Detect which cell encompasses the target text, then output its [x, y] center coordinate. 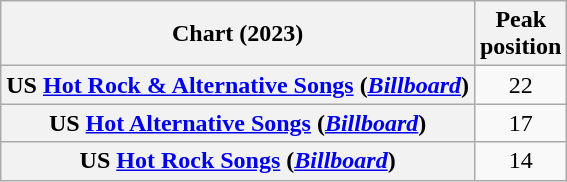
17 [520, 123]
22 [520, 85]
Chart (2023) [238, 34]
US Hot Rock Songs (Billboard) [238, 161]
US Hot Rock & Alternative Songs (Billboard) [238, 85]
14 [520, 161]
Peakposition [520, 34]
US Hot Alternative Songs (Billboard) [238, 123]
